Scan for the cell matching the given text and deliver its [x, y] coordinate at center. 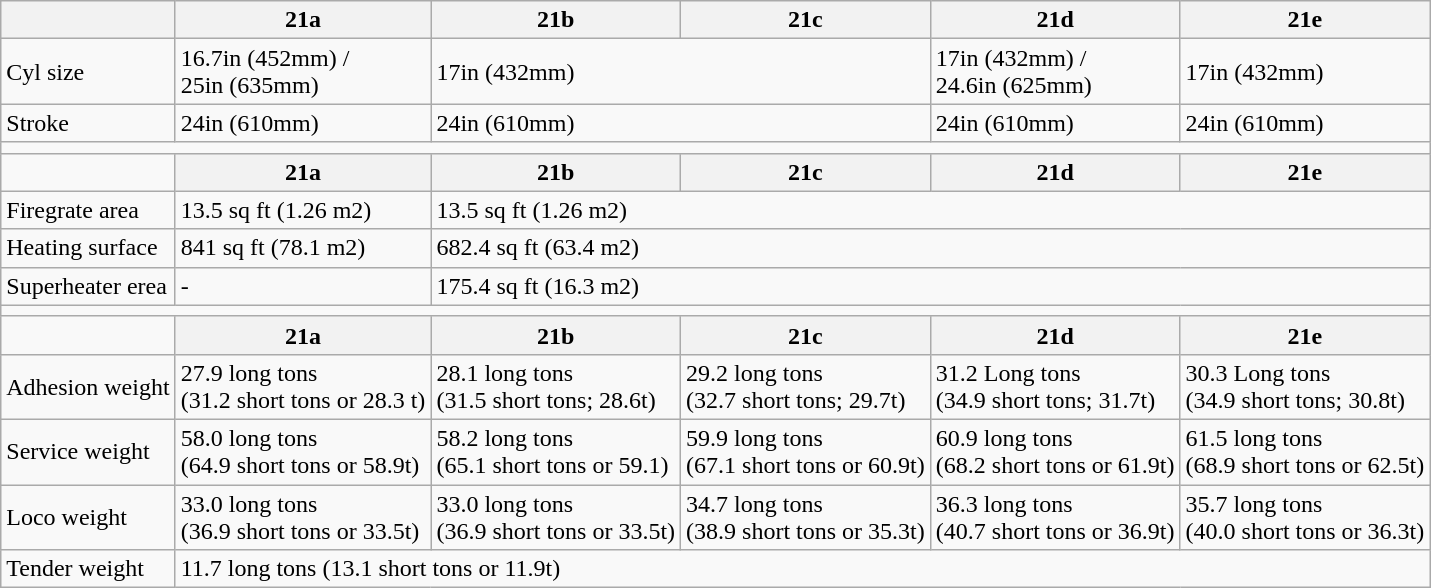
27.9 long tons(31.2 short tons or 28.3 t) [303, 386]
Cyl size [88, 72]
59.9 long tons(67.1 short tons or 60.9t) [806, 452]
17in (432mm) /24.6in (625mm) [1055, 72]
34.7 long tons(38.9 short tons or 35.3t) [806, 516]
11.7 long tons (13.1 short tons or 11.9t) [802, 569]
31.2 Long tons(34.9 short tons; 31.7t) [1055, 386]
- [303, 286]
175.4 sq ft (16.3 m2) [930, 286]
60.9 long tons(68.2 short tons or 61.9t) [1055, 452]
Heating surface [88, 248]
29.2 long tons(32.7 short tons; 29.7t) [806, 386]
35.7 long tons(40.0 short tons or 36.3t) [1305, 516]
28.1 long tons(31.5 short tons; 28.6t) [556, 386]
682.4 sq ft (63.4 m2) [930, 248]
Stroke [88, 123]
36.3 long tons(40.7 short tons or 36.9t) [1055, 516]
Loco weight [88, 516]
30.3 Long tons(34.9 short tons; 30.8t) [1305, 386]
Adhesion weight [88, 386]
58.2 long tons(65.1 short tons or 59.1) [556, 452]
Superheater erea [88, 286]
Tender weight [88, 569]
16.7in (452mm) /25in (635mm) [303, 72]
61.5 long tons(68.9 short tons or 62.5t) [1305, 452]
Firegrate area [88, 210]
Service weight [88, 452]
58.0 long tons(64.9 short tons or 58.9t) [303, 452]
841 sq ft (78.1 m2) [303, 248]
